Detect which cell encompasses the target text, then output its (x, y) center coordinate. 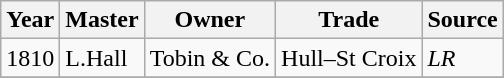
L.Hall (102, 58)
Hull–St Croix (349, 58)
Tobin & Co. (210, 58)
Source (462, 20)
Owner (210, 20)
1810 (30, 58)
LR (462, 58)
Trade (349, 20)
Year (30, 20)
Master (102, 20)
